Detect which cell encompasses the target text, then output its (X, Y) center coordinate. 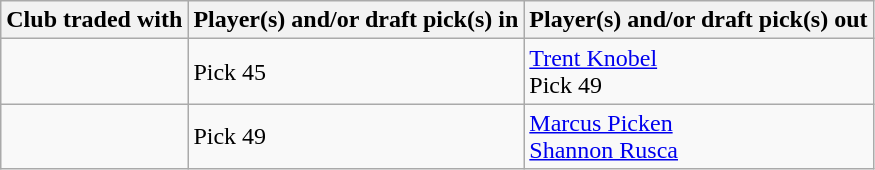
Pick 45 (356, 72)
Pick 49 (356, 136)
Trent KnobelPick 49 (698, 72)
Marcus PickenShannon Rusca (698, 136)
Player(s) and/or draft pick(s) in (356, 20)
Player(s) and/or draft pick(s) out (698, 20)
Club traded with (94, 20)
